Capture the cell that displays the provided text and extract its (X, Y) central coordinate. 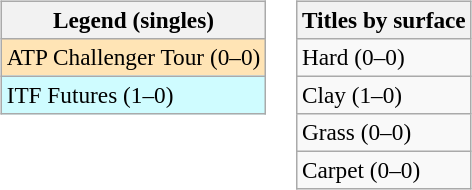
Grass (0–0) (384, 133)
Hard (0–0) (384, 57)
Carpet (0–0) (384, 171)
Clay (1–0) (384, 95)
ITF Futures (1–0) (133, 95)
Titles by surface (384, 20)
ATP Challenger Tour (0–0) (133, 57)
Legend (singles) (133, 20)
